Find where the given text appears and provide that cell's center as [x, y] coordinate. 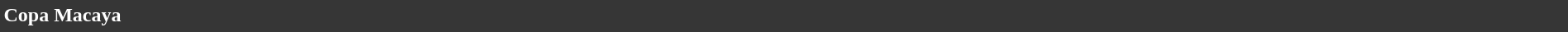
Copa Macaya [784, 15]
